Extract the [x, y] coordinate from the center of the cell holding the provided text.  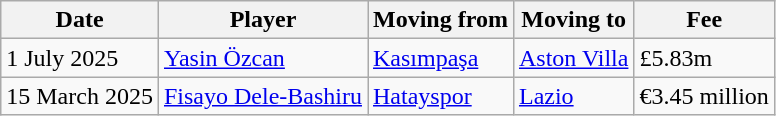
1 July 2025 [80, 58]
Lazio [574, 96]
Date [80, 20]
Kasımpaşa [441, 58]
15 March 2025 [80, 96]
Aston Villa [574, 58]
Hatayspor [441, 96]
Fee [704, 20]
Moving to [574, 20]
Moving from [441, 20]
€3.45 million [704, 96]
Player [262, 20]
Fisayo Dele-Bashiru [262, 96]
£5.83m [704, 58]
Yasin Özcan [262, 58]
